Pinpoint the cell where the given text exists, returning its [x, y] midpoint coordinate. 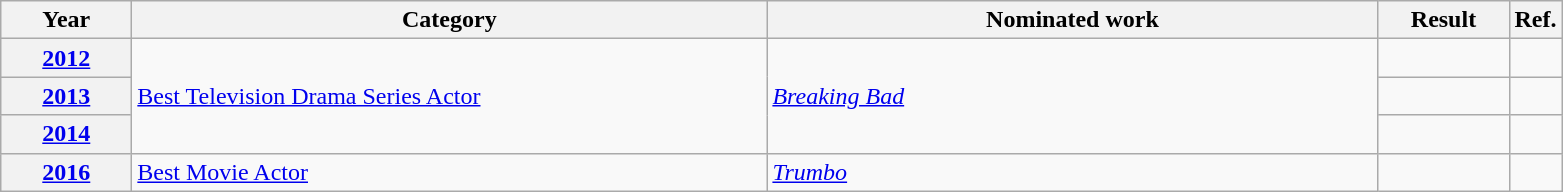
Trumbo [1072, 172]
2016 [66, 172]
2013 [66, 96]
Year [66, 20]
2012 [66, 58]
Category [450, 20]
Best Movie Actor [450, 172]
Best Television Drama Series Actor [450, 96]
Result [1444, 20]
Breaking Bad [1072, 96]
2014 [66, 134]
Ref. [1536, 20]
Nominated work [1072, 20]
